From the cell containing the given text, extract its center point as [X, Y] coordinate. 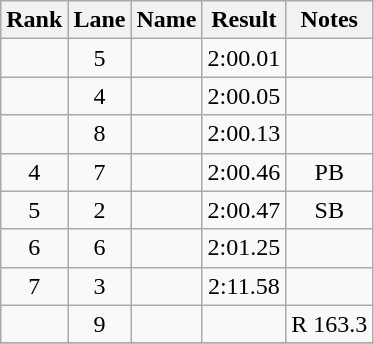
2:00.46 [244, 172]
2 [100, 210]
SB [330, 210]
3 [100, 286]
Lane [100, 20]
2:00.47 [244, 210]
Result [244, 20]
2:00.13 [244, 134]
9 [100, 324]
Name [166, 20]
Notes [330, 20]
2:01.25 [244, 248]
8 [100, 134]
2:00.05 [244, 96]
PB [330, 172]
R 163.3 [330, 324]
2:00.01 [244, 58]
2:11.58 [244, 286]
Rank [34, 20]
